Return (X, Y) of the center of cell containing provided text 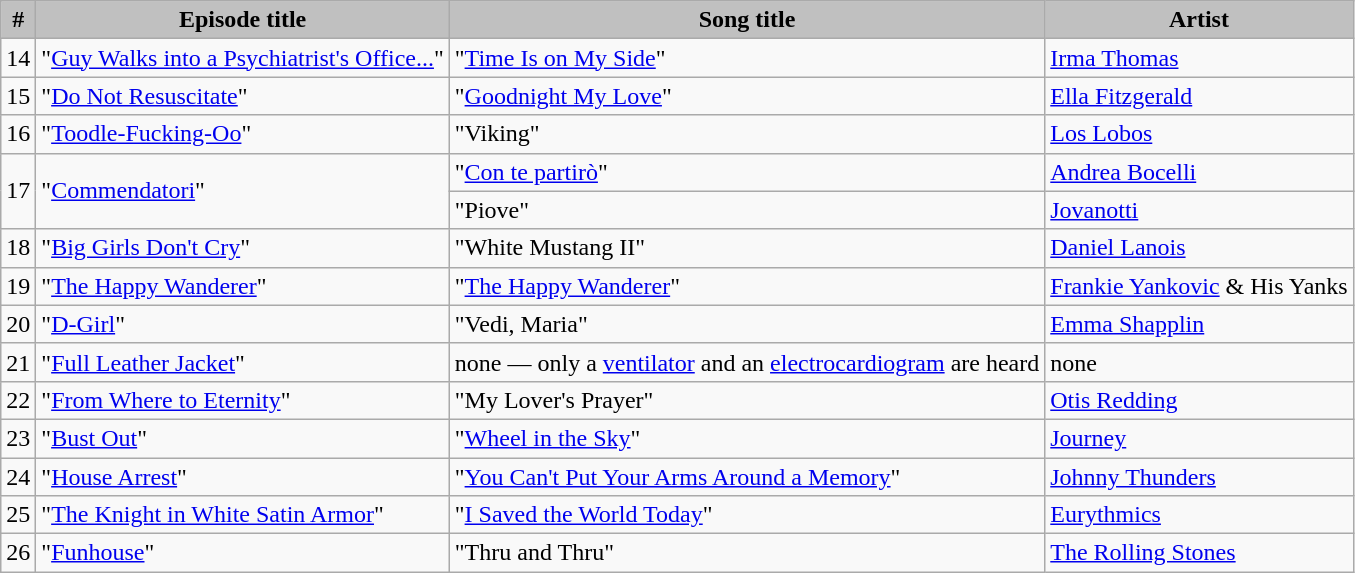
"Big Girls Don't Cry" (242, 248)
Irma Thomas (1199, 58)
21 (18, 362)
"From Where to Eternity" (242, 400)
none — only a ventilator and an electrocardiogram are heard (746, 362)
"White Mustang II" (746, 248)
20 (18, 324)
Ella Fitzgerald (1199, 96)
16 (18, 134)
Journey (1199, 438)
"Piove" (746, 210)
"Bust Out" (242, 438)
"House Arrest" (242, 477)
"Viking" (746, 134)
none (1199, 362)
15 (18, 96)
"Time Is on My Side" (746, 58)
"D-Girl" (242, 324)
Los Lobos (1199, 134)
The Rolling Stones (1199, 553)
Daniel Lanois (1199, 248)
Andrea Bocelli (1199, 172)
18 (18, 248)
"Do Not Resuscitate" (242, 96)
Song title (746, 20)
"Thru and Thru" (746, 553)
"I Saved the World Today" (746, 515)
"Funhouse" (242, 553)
Johnny Thunders (1199, 477)
"My Lover's Prayer" (746, 400)
Frankie Yankovic & His Yanks (1199, 286)
# (18, 20)
"Vedi, Maria" (746, 324)
"Guy Walks into a Psychiatrist's Office..." (242, 58)
"Wheel in the Sky" (746, 438)
25 (18, 515)
"Goodnight My Love" (746, 96)
Otis Redding (1199, 400)
"The Knight in White Satin Armor" (242, 515)
24 (18, 477)
"Toodle-Fucking-Oo" (242, 134)
"You Can't Put Your Arms Around a Memory" (746, 477)
23 (18, 438)
"Full Leather Jacket" (242, 362)
19 (18, 286)
Episode title (242, 20)
"Commendatori" (242, 191)
22 (18, 400)
Eurythmics (1199, 515)
Artist (1199, 20)
17 (18, 191)
"Con te partirò" (746, 172)
14 (18, 58)
Emma Shapplin (1199, 324)
Jovanotti (1199, 210)
26 (18, 553)
